Pinpoint the cell where the given text exists, returning its [X, Y] midpoint coordinate. 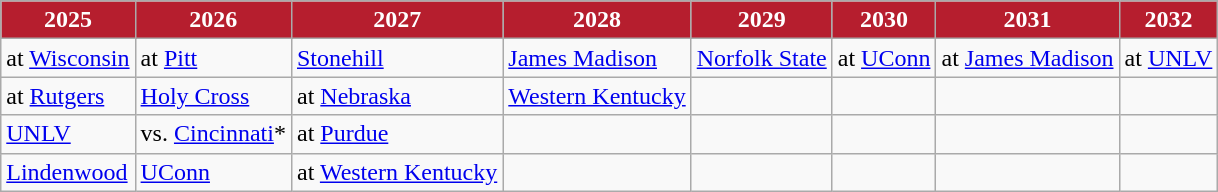
2027 [396, 20]
Holy Cross [213, 96]
Lindenwood [68, 172]
at Western Kentucky [396, 172]
2032 [1168, 20]
at UNLV [1168, 58]
Western Kentucky [597, 96]
at UConn [884, 58]
2030 [884, 20]
at Pitt [213, 58]
2029 [762, 20]
UConn [213, 172]
at Purdue [396, 134]
Norfolk State [762, 58]
Stonehill [396, 58]
2026 [213, 20]
at Wisconsin [68, 58]
at Rutgers [68, 96]
vs. Cincinnati* [213, 134]
at James Madison [1028, 58]
at Nebraska [396, 96]
James Madison [597, 58]
2025 [68, 20]
2028 [597, 20]
UNLV [68, 134]
2031 [1028, 20]
